Determine the (X, Y) coordinate at the center of the cell enclosing the given text.  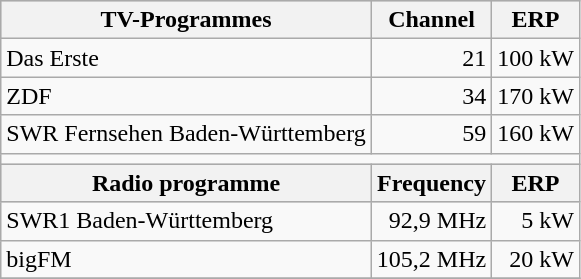
160 kW (536, 134)
100 kW (536, 58)
Das Erste (186, 58)
105,2 MHz (431, 259)
Frequency (431, 183)
SWR Fernsehen Baden-Württemberg (186, 134)
59 (431, 134)
TV-Programmes (186, 20)
SWR1 Baden-Württemberg (186, 221)
34 (431, 96)
bigFM (186, 259)
Radio programme (186, 183)
170 kW (536, 96)
ZDF (186, 96)
20 kW (536, 259)
92,9 MHz (431, 221)
Channel (431, 20)
5 kW (536, 221)
21 (431, 58)
